Scan for the cell matching the given text and deliver its (X, Y) coordinate at center. 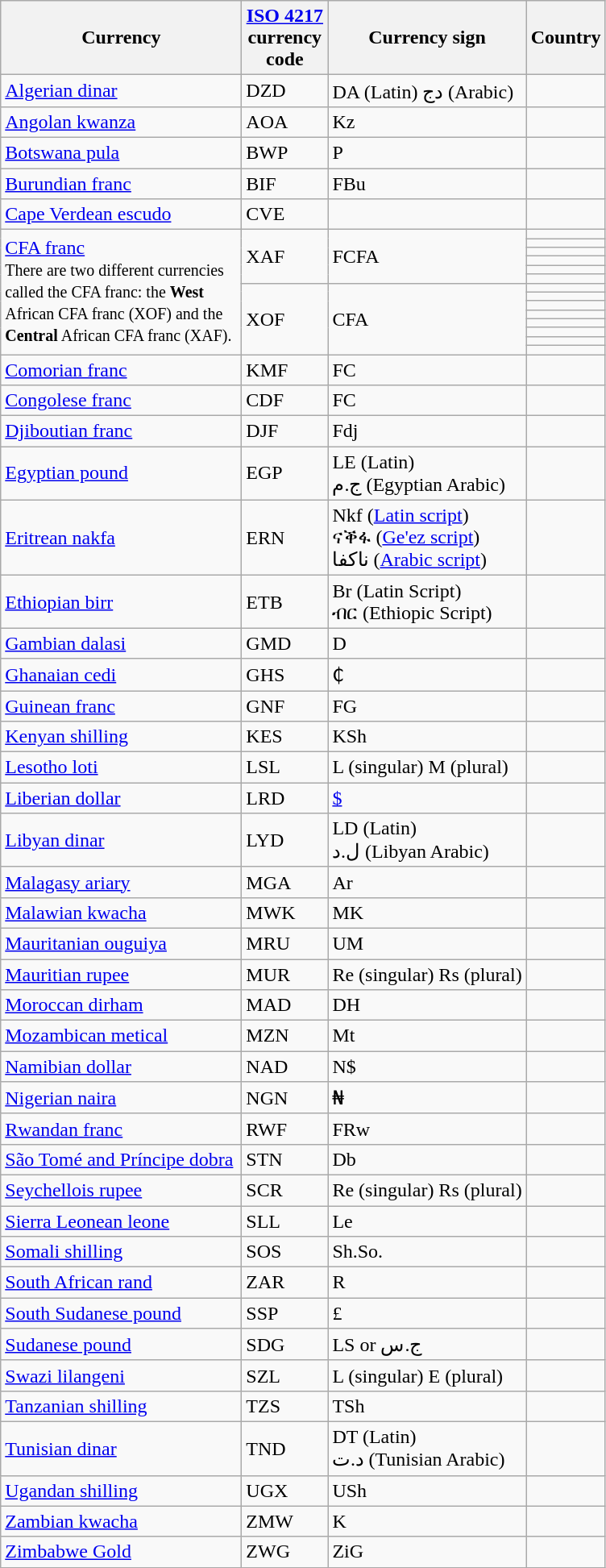
Br (Latin Script)ብር (Ethiopic Script) (427, 601)
DZD (285, 91)
DJF (285, 431)
Mauritian rupee (121, 975)
SLL (285, 1221)
$ (427, 798)
LRD (285, 798)
GNF (285, 705)
Somali shilling (121, 1252)
Zambian kwacha (121, 1521)
ERN (285, 538)
NAD (285, 1067)
L (singular) M (plural) (427, 767)
UGX (285, 1491)
P (427, 152)
South African rand (121, 1283)
Namibian dollar (121, 1067)
Libyan dinar (121, 840)
AOA (285, 122)
K (427, 1521)
D (427, 643)
SOS (285, 1252)
BWP (285, 152)
ISO 4217 currency code (285, 38)
SCR (285, 1190)
Burundian franc (121, 183)
Comorian franc (121, 370)
RWF (285, 1129)
EGP (285, 474)
KSh (427, 737)
ZiG (427, 1552)
KES (285, 737)
DH (427, 1005)
Zimbabwe Gold (121, 1552)
BIF (285, 183)
Malawian kwacha (121, 913)
R (427, 1283)
UM (427, 943)
TSh (427, 1406)
MGA (285, 882)
Ghanaian cedi (121, 675)
L (singular) E (plural) (427, 1375)
Mauritanian ouguiya (121, 943)
SDG (285, 1345)
MWK (285, 913)
GMD (285, 643)
CFA francThere are two different currencies called the CFA franc: the West African CFA franc (XOF) and the Central African CFA franc (XAF). (121, 292)
Swazi lilangeni (121, 1375)
Currency sign (427, 38)
Db (427, 1159)
STN (285, 1159)
₵ (427, 675)
Sudanese pound (121, 1345)
MRU (285, 943)
Botswana pula (121, 152)
LE (Latin)ج.م (Egyptian Arabic) (427, 474)
SSP (285, 1313)
Algerian dinar (121, 91)
FBu (427, 183)
Liberian dollar (121, 798)
Ugandan shilling (121, 1491)
Malagasy ariary (121, 882)
Kenyan shilling (121, 737)
MZN (285, 1036)
LD (Latin)ل.د (Libyan Arabic) (427, 840)
Nigerian naira (121, 1098)
Ar (427, 882)
£ (427, 1313)
Le (427, 1221)
Congolese franc (121, 401)
Mt (427, 1036)
ZWG (285, 1552)
CFA (427, 318)
CVE (285, 214)
LS or ج.س (427, 1345)
TZS (285, 1406)
SZL (285, 1375)
LSL (285, 767)
São Tomé and Príncipe dobra (121, 1159)
FG (427, 705)
Country (566, 38)
LYD (285, 840)
Eritrean nakfa (121, 538)
Guinean franc (121, 705)
GHS (285, 675)
Fdj (427, 431)
Sh.So. (427, 1252)
DA (Latin) دج (Arabic) (427, 91)
Ethiopian birr (121, 601)
Mozambican metical (121, 1036)
XOF (285, 318)
N$ (427, 1067)
Djiboutian franc (121, 431)
Tanzanian shilling (121, 1406)
USh (427, 1491)
CDF (285, 401)
MAD (285, 1005)
₦ (427, 1098)
KMF (285, 370)
Kz (427, 122)
Sierra Leonean leone (121, 1221)
Seychellois rupee (121, 1190)
MK (427, 913)
Rwandan franc (121, 1129)
Angolan kwanza (121, 122)
FCFA (427, 256)
ZAR (285, 1283)
XAF (285, 256)
South Sudanese pound (121, 1313)
Lesotho loti (121, 767)
DT (Latin)د.ت (Tunisian Arabic) (427, 1448)
ZMW (285, 1521)
NGN (285, 1098)
Gambian dalasi (121, 643)
Nkf (Latin script)ናቕፋ (Ge'ez script)ناكفا (Arabic script) (427, 538)
ETB (285, 601)
Cape Verdean escudo (121, 214)
Egyptian pound (121, 474)
Moroccan dirham (121, 1005)
Tunisian dinar (121, 1448)
Currency (121, 38)
FRw (427, 1129)
MUR (285, 975)
TND (285, 1448)
